Provide the [X, Y] coordinate of the cell's center where the given text is located.  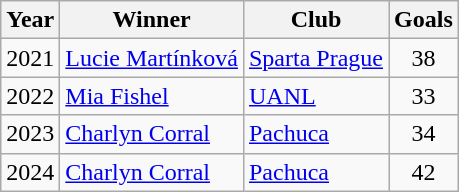
Winner [152, 20]
Lucie Martínková [152, 58]
2022 [30, 96]
Club [316, 20]
2024 [30, 172]
42 [424, 172]
38 [424, 58]
Goals [424, 20]
34 [424, 134]
2023 [30, 134]
Year [30, 20]
Mia Fishel [152, 96]
Sparta Prague [316, 58]
UANL [316, 96]
2021 [30, 58]
33 [424, 96]
